From the cell containing the given text, extract its center point as [X, Y] coordinate. 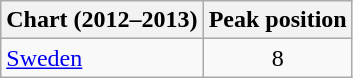
Sweden [102, 58]
Peak position [278, 20]
Chart (2012–2013) [102, 20]
8 [278, 58]
